Detect which cell encompasses the target text, then output its [X, Y] center coordinate. 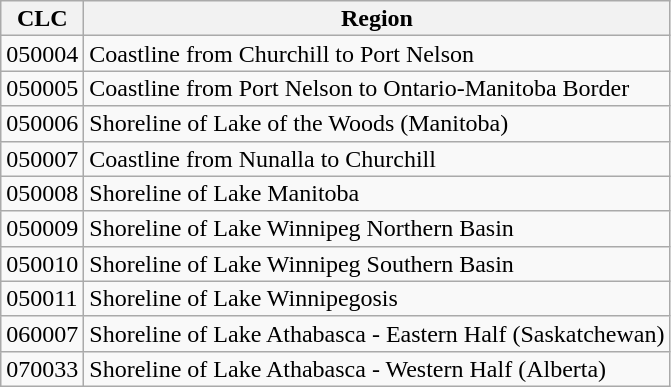
050010 [42, 264]
Shoreline of Lake Manitoba [377, 194]
050007 [42, 158]
050006 [42, 124]
Coastline from Nunalla to Churchill [377, 158]
Shoreline of Lake Athabasca - Western Half (Alberta) [377, 368]
CLC [42, 18]
050004 [42, 54]
050008 [42, 194]
Shoreline of Lake Winnipeg Northern Basin [377, 228]
Shoreline of Lake Winnipegosis [377, 298]
Shoreline of Lake of the Woods (Manitoba) [377, 124]
050009 [42, 228]
Coastline from Port Nelson to Ontario-Manitoba Border [377, 88]
Shoreline of Lake Winnipeg Southern Basin [377, 264]
060007 [42, 334]
Shoreline of Lake Athabasca - Eastern Half (Saskatchewan) [377, 334]
050011 [42, 298]
Region [377, 18]
Coastline from Churchill to Port Nelson [377, 54]
050005 [42, 88]
070033 [42, 368]
